Identify which cell holds the provided text, then report its [X, Y] central coordinate. 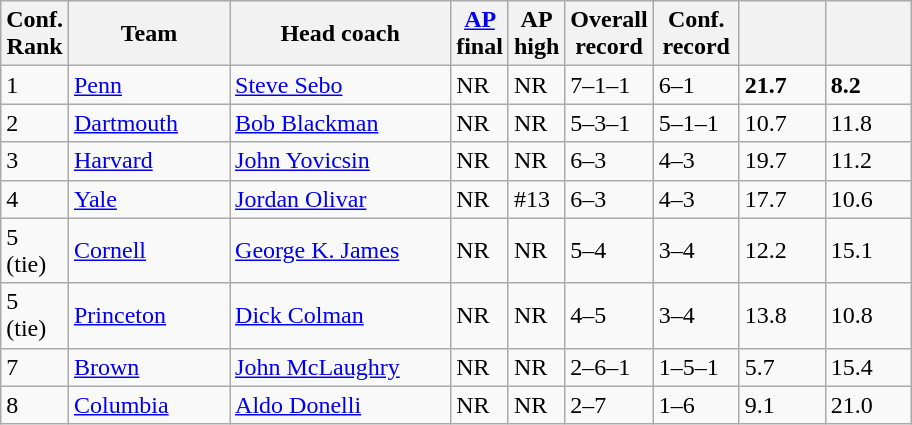
2–6–1 [609, 367]
1 [35, 85]
4 [35, 199]
11.8 [868, 123]
Overall record [609, 34]
21.7 [782, 85]
5.7 [782, 367]
Brown [148, 367]
3 [35, 161]
#13 [536, 199]
5–1–1 [696, 123]
6–1 [696, 85]
17.7 [782, 199]
Conf. Rank [35, 34]
Princeton [148, 316]
Cornell [148, 250]
Steve Sebo [340, 85]
John Yovicsin [340, 161]
7–1–1 [609, 85]
1–5–1 [696, 367]
5–3–1 [609, 123]
Dartmouth [148, 123]
5–4 [609, 250]
George K. James [340, 250]
19.7 [782, 161]
Team [148, 34]
AP final [480, 34]
Aldo Donelli [340, 405]
21.0 [868, 405]
2 [35, 123]
12.2 [782, 250]
4–5 [609, 316]
Bob Blackman [340, 123]
Penn [148, 85]
8 [35, 405]
9.1 [782, 405]
13.8 [782, 316]
11.2 [868, 161]
Head coach [340, 34]
John McLaughry [340, 367]
Dick Colman [340, 316]
Columbia [148, 405]
Conf. record [696, 34]
Harvard [148, 161]
15.1 [868, 250]
2–7 [609, 405]
Yale [148, 199]
7 [35, 367]
AP high [536, 34]
10.8 [868, 316]
10.6 [868, 199]
8.2 [868, 85]
1–6 [696, 405]
Jordan Olivar [340, 199]
15.4 [868, 367]
10.7 [782, 123]
